Pinpoint the cell where the given text exists, returning its [x, y] midpoint coordinate. 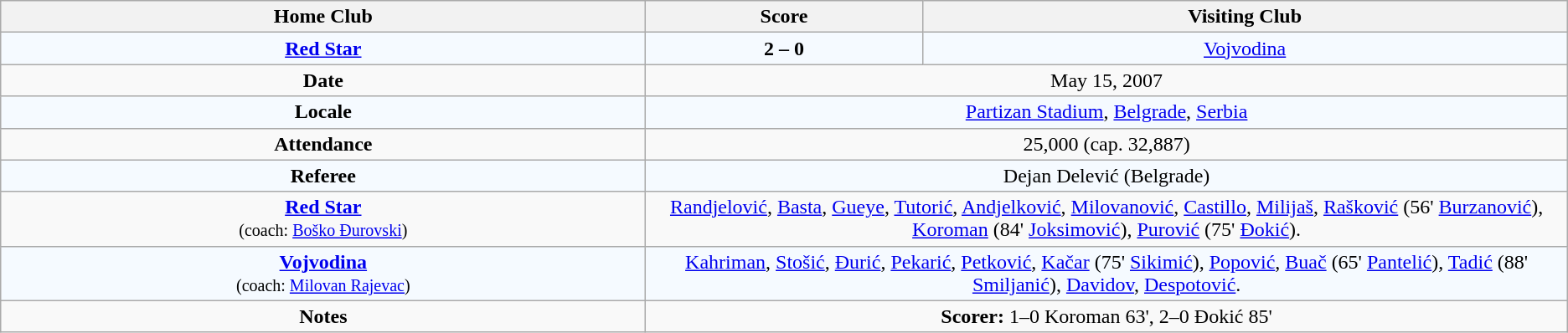
Scorer: 1–0 Koroman 63', 2–0 Đokić 85' [1106, 316]
Attendance [323, 144]
Referee [323, 176]
Home Club [323, 17]
Score [784, 17]
Locale [323, 112]
Notes [323, 316]
25,000 (cap. 32,887) [1106, 144]
Vojvodina [1245, 49]
Visiting Club [1245, 17]
Dejan Delević (Belgrade) [1106, 176]
May 15, 2007 [1106, 80]
Partizan Stadium, Belgrade, Serbia [1106, 112]
Kahriman, Stošić, Đurić, Pekarić, Petković, Kačar (75' Sikimić), Popović, Buač (65' Pantelić), Tadić (88' Smiljanić), Davidov, Despotović. [1106, 273]
2 – 0 [784, 49]
Red Star(coach: Boško Đurovski) [323, 219]
Red Star [323, 49]
Vojvodina(coach: Milovan Rajevac) [323, 273]
Date [323, 80]
